Find where the given text appears and provide that cell's center as (x, y) coordinate. 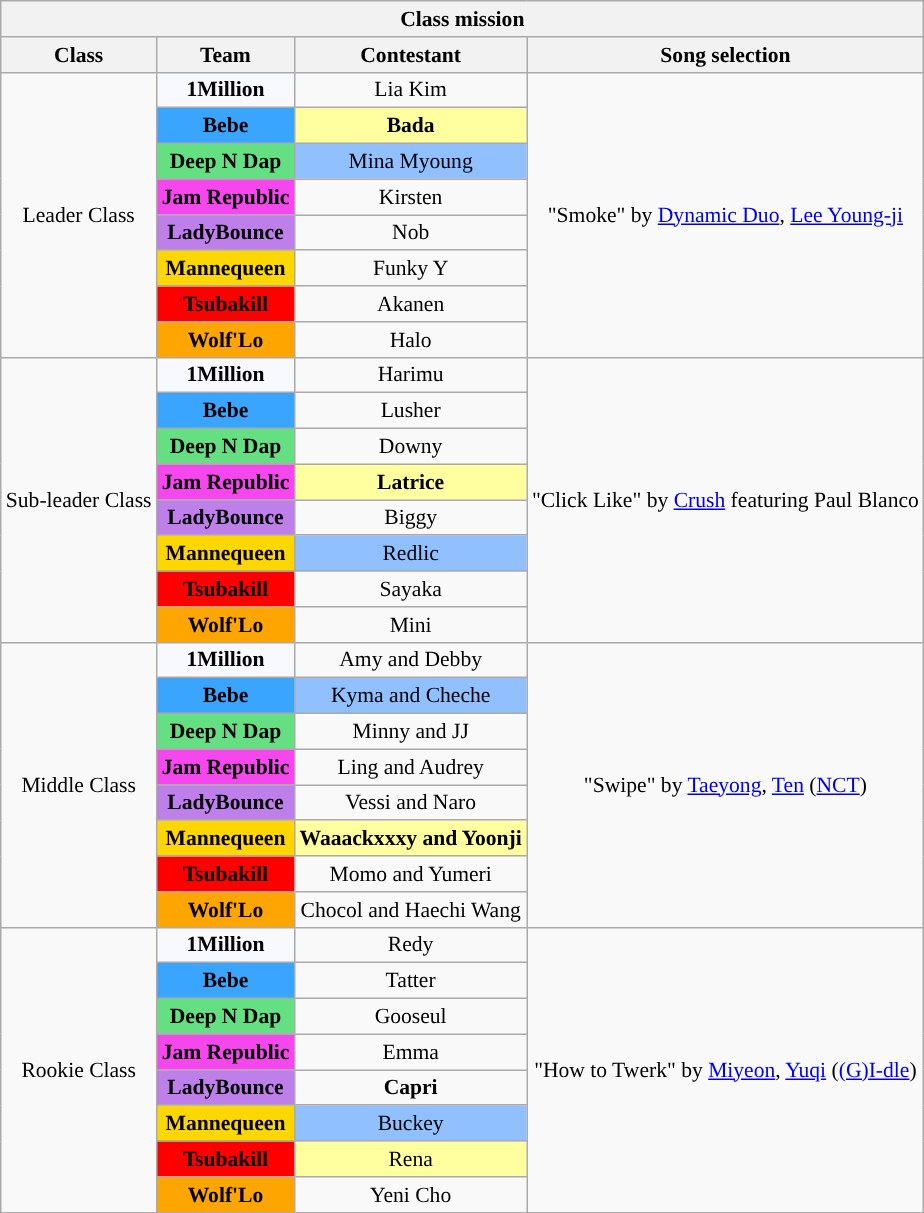
Momo and Yumeri (410, 874)
"Smoke" by Dynamic Duo, Lee Young-ji (726, 214)
Lusher (410, 411)
Rena (410, 1159)
Nob (410, 233)
Class mission (462, 19)
Rookie Class (79, 1070)
Ling and Audrey (410, 767)
Lia Kim (410, 90)
Latrice (410, 482)
Funky Y (410, 269)
"Click Like" by Crush featuring Paul Blanco (726, 500)
Emma (410, 1052)
Chocol and Haechi Wang (410, 910)
Sub-leader Class (79, 500)
Mina Myoung (410, 162)
Capri (410, 1088)
Downy (410, 447)
Harimu (410, 375)
Kirsten (410, 197)
Vessi and Naro (410, 803)
Bada (410, 126)
Redlic (410, 554)
Amy and Debby (410, 660)
Akanen (410, 304)
Sayaka (410, 589)
Leader Class (79, 214)
Tatter (410, 981)
Class (79, 55)
Biggy (410, 518)
Contestant (410, 55)
Minny and JJ (410, 732)
"Swipe" by Taeyong, Ten (NCT) (726, 784)
Redy (410, 945)
"How to Twerk" by Miyeon, Yuqi ((G)I-dle) (726, 1070)
Buckey (410, 1124)
Halo (410, 340)
Team (226, 55)
Gooseul (410, 1017)
Mini (410, 625)
Song selection (726, 55)
Waaackxxxy and Yoonji (410, 839)
Yeni Cho (410, 1195)
Middle Class (79, 784)
Kyma and Cheche (410, 696)
